Find where the given text appears and provide that cell's center as [x, y] coordinate. 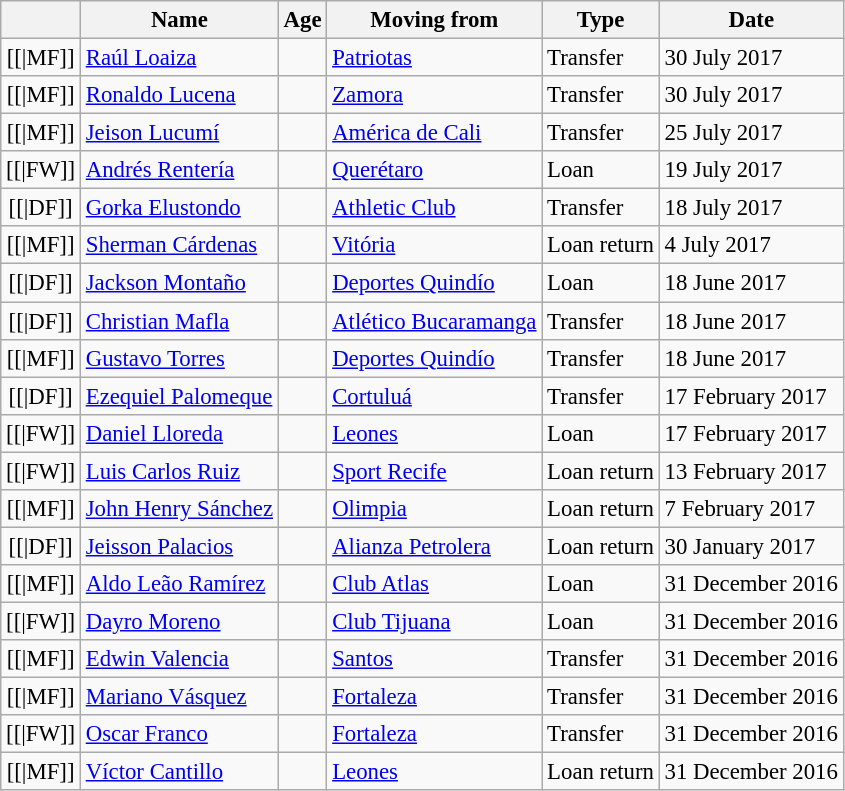
John Henry Sánchez [179, 509]
Ronaldo Lucena [179, 95]
Andrés Rentería [179, 170]
4 July 2017 [751, 245]
Edwin Valencia [179, 659]
Atlético Bucaramanga [434, 321]
América de Cali [434, 133]
Date [751, 20]
Name [179, 20]
Club Tijuana [434, 621]
Age [302, 20]
Sport Recife [434, 471]
Jeisson Palacios [179, 546]
Ezequiel Palomeque [179, 396]
Víctor Cantillo [179, 772]
Oscar Franco [179, 734]
Luis Carlos Ruiz [179, 471]
Zamora [434, 95]
Patriotas [434, 58]
Raúl Loaiza [179, 58]
30 January 2017 [751, 546]
Club Atlas [434, 584]
Vitória [434, 245]
Aldo Leão Ramírez [179, 584]
Mariano Vásquez [179, 697]
13 February 2017 [751, 471]
18 July 2017 [751, 208]
Gorka Elustondo [179, 208]
Gustavo Torres [179, 358]
Dayro Moreno [179, 621]
Olimpia [434, 509]
7 February 2017 [751, 509]
Alianza Petrolera [434, 546]
Moving from [434, 20]
Athletic Club [434, 208]
Santos [434, 659]
Type [600, 20]
Daniel Lloreda [179, 433]
19 July 2017 [751, 170]
Sherman Cárdenas [179, 245]
Jackson Montaño [179, 283]
Cortuluá [434, 396]
Christian Mafla [179, 321]
25 July 2017 [751, 133]
Querétaro [434, 170]
Jeison Lucumí [179, 133]
